Search for the cell housing the specified text and yield its [X, Y] center coordinate. 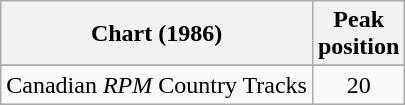
Canadian RPM Country Tracks [157, 85]
20 [358, 85]
Peakposition [358, 34]
Chart (1986) [157, 34]
